Output the (x, y) coordinate of the center of the cell containing the given text.  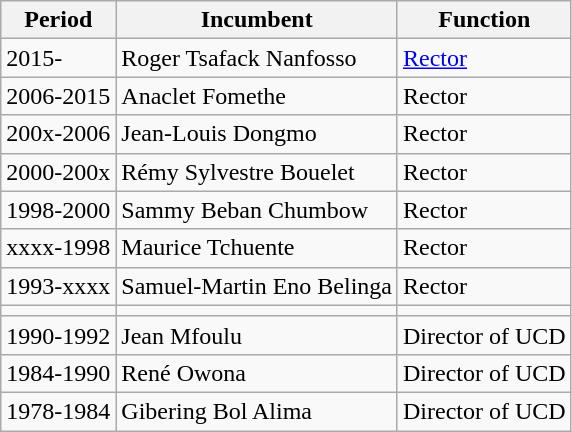
200x-2006 (58, 134)
1998-2000 (58, 210)
Jean-Louis Dongmo (257, 134)
Gibering Bol Alima (257, 411)
1993-xxxx (58, 286)
Sammy Beban Chumbow (257, 210)
Jean Mfoulu (257, 335)
xxxx-1998 (58, 248)
1990-1992 (58, 335)
Rémy Sylvestre Bouelet (257, 172)
Period (58, 20)
1984-1990 (58, 373)
Function (484, 20)
Samuel-Martin Eno Belinga (257, 286)
René Owona (257, 373)
Incumbent (257, 20)
Anaclet Fomethe (257, 96)
2006-2015 (58, 96)
1978-1984 (58, 411)
Roger Tsafack Nanfosso (257, 58)
2015- (58, 58)
2000-200x (58, 172)
Maurice Tchuente (257, 248)
